From the cell containing the given text, extract its center point as [X, Y] coordinate. 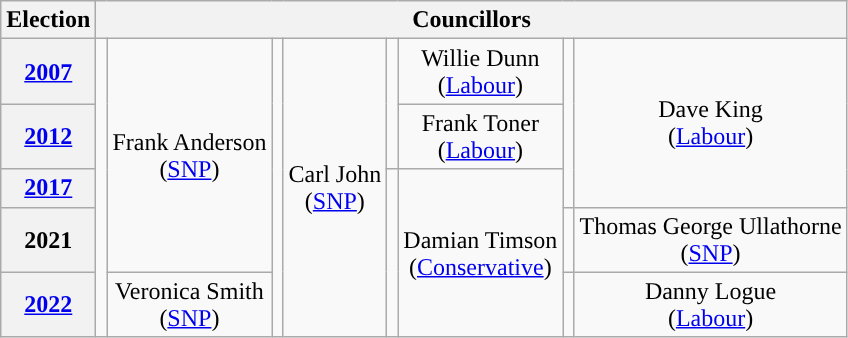
Dave King(Labour) [710, 123]
Danny Logue(Labour) [710, 304]
Damian Timson(Conservative) [480, 253]
2017 [48, 188]
2022 [48, 304]
Carl John(SNP) [335, 188]
2007 [48, 72]
Frank Toner(Labour) [480, 136]
2021 [48, 240]
Thomas George Ullathorne(SNP) [710, 240]
2012 [48, 136]
Frank Anderson(SNP) [190, 156]
Veronica Smith(SNP) [190, 304]
Willie Dunn(Labour) [480, 72]
Councillors [472, 20]
Election [48, 20]
